Return the [X, Y] coordinate for the center point of the cell that contains the specified text.  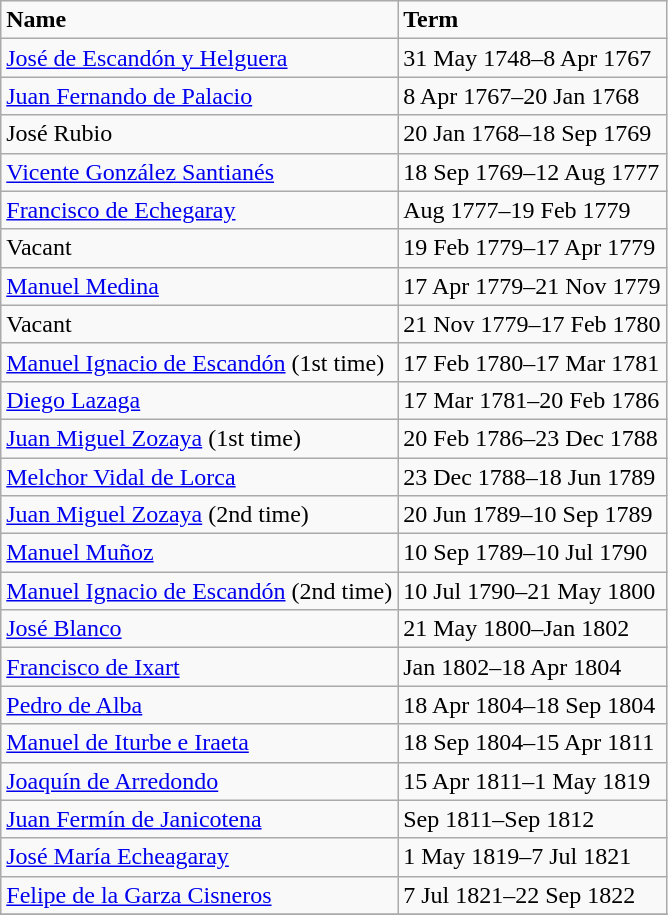
20 Jan 1768–18 Sep 1769 [532, 134]
21 May 1800–Jan 1802 [532, 629]
31 May 1748–8 Apr 1767 [532, 58]
19 Feb 1779–17 Apr 1779 [532, 248]
Jan 1802–18 Apr 1804 [532, 667]
10 Sep 1789–10 Jul 1790 [532, 553]
Aug 1777–19 Feb 1779 [532, 210]
Pedro de Alba [200, 705]
José María Echeagaray [200, 857]
Juan Fermín de Janicotena [200, 819]
Juan Fernando de Palacio [200, 96]
Francisco de Echegaray [200, 210]
Diego Lazaga [200, 400]
21 Nov 1779–17 Feb 1780 [532, 324]
10 Jul 1790–21 May 1800 [532, 591]
Manuel Ignacio de Escandón (1st time) [200, 362]
Sep 1811–Sep 1812 [532, 819]
15 Apr 1811–1 May 1819 [532, 781]
Manuel de Iturbe e Iraeta [200, 743]
20 Feb 1786–23 Dec 1788 [532, 438]
José Blanco [200, 629]
18 Apr 1804–18 Sep 1804 [532, 705]
Joaquín de Arredondo [200, 781]
17 Mar 1781–20 Feb 1786 [532, 400]
8 Apr 1767–20 Jan 1768 [532, 96]
Juan Miguel Zozaya (2nd time) [200, 515]
José Rubio [200, 134]
20 Jun 1789–10 Sep 1789 [532, 515]
Francisco de Ixart [200, 667]
José de Escandón y Helguera [200, 58]
Felipe de la Garza Cisneros [200, 895]
Vicente González Santianés [200, 172]
7 Jul 1821–22 Sep 1822 [532, 895]
Manuel Muñoz [200, 553]
Juan Miguel Zozaya (1st time) [200, 438]
Manuel Ignacio de Escandón (2nd time) [200, 591]
18 Sep 1804–15 Apr 1811 [532, 743]
18 Sep 1769–12 Aug 1777 [532, 172]
Melchor Vidal de Lorca [200, 477]
17 Apr 1779–21 Nov 1779 [532, 286]
23 Dec 1788–18 Jun 1789 [532, 477]
Name [200, 20]
Manuel Medina [200, 286]
1 May 1819–7 Jul 1821 [532, 857]
17 Feb 1780–17 Mar 1781 [532, 362]
Term [532, 20]
